Capture the cell that displays the provided text and extract its (x, y) central coordinate. 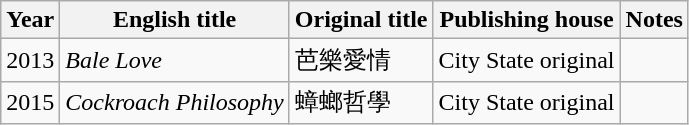
Cockroach Philosophy (174, 102)
English title (174, 20)
2013 (30, 60)
Notes (654, 20)
2015 (30, 102)
Publishing house (526, 20)
蟑螂哲學 (361, 102)
Bale Love (174, 60)
Original title (361, 20)
芭樂愛情 (361, 60)
Year (30, 20)
